Return [x, y] of the center of cell containing provided text 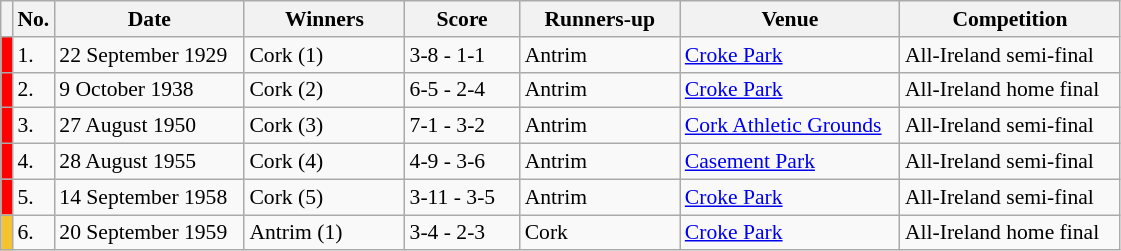
1. [33, 55]
Cork (2) [324, 90]
Cork (1) [324, 55]
3-8 - 1-1 [462, 55]
Venue [790, 19]
4. [33, 162]
7-1 - 3-2 [462, 126]
Score [462, 19]
6-5 - 2-4 [462, 90]
Runners-up [600, 19]
6. [33, 233]
3-4 - 2-3 [462, 233]
20 September 1959 [149, 233]
22 September 1929 [149, 55]
Date [149, 19]
9 October 1938 [149, 90]
14 September 1958 [149, 197]
Casement Park [790, 162]
Competition [1010, 19]
Cork Athletic Grounds [790, 126]
Winners [324, 19]
3. [33, 126]
27 August 1950 [149, 126]
5. [33, 197]
No. [33, 19]
Cork (4) [324, 162]
2. [33, 90]
Antrim (1) [324, 233]
Cork (5) [324, 197]
Cork [600, 233]
Cork (3) [324, 126]
3-11 - 3-5 [462, 197]
4-9 - 3-6 [462, 162]
28 August 1955 [149, 162]
